From the cell containing the given text, extract its center point as (X, Y) coordinate. 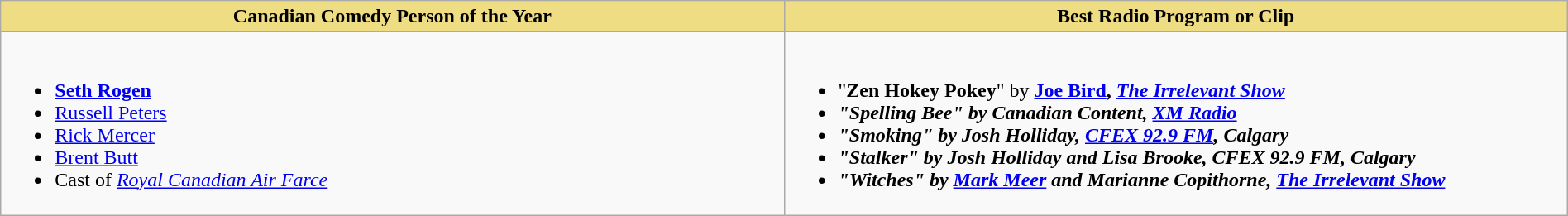
Canadian Comedy Person of the Year (392, 17)
Best Radio Program or Clip (1176, 17)
Seth RogenRussell PetersRick MercerBrent ButtCast of Royal Canadian Air Farce (392, 124)
